Pinpoint the cell where the given text exists, returning its [x, y] midpoint coordinate. 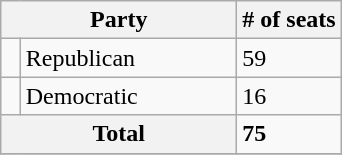
Republican [128, 58]
75 [289, 134]
Democratic [128, 96]
Total [119, 134]
# of seats [289, 20]
59 [289, 58]
Party [119, 20]
16 [289, 96]
